Search for the cell housing the specified text and yield its [X, Y] center coordinate. 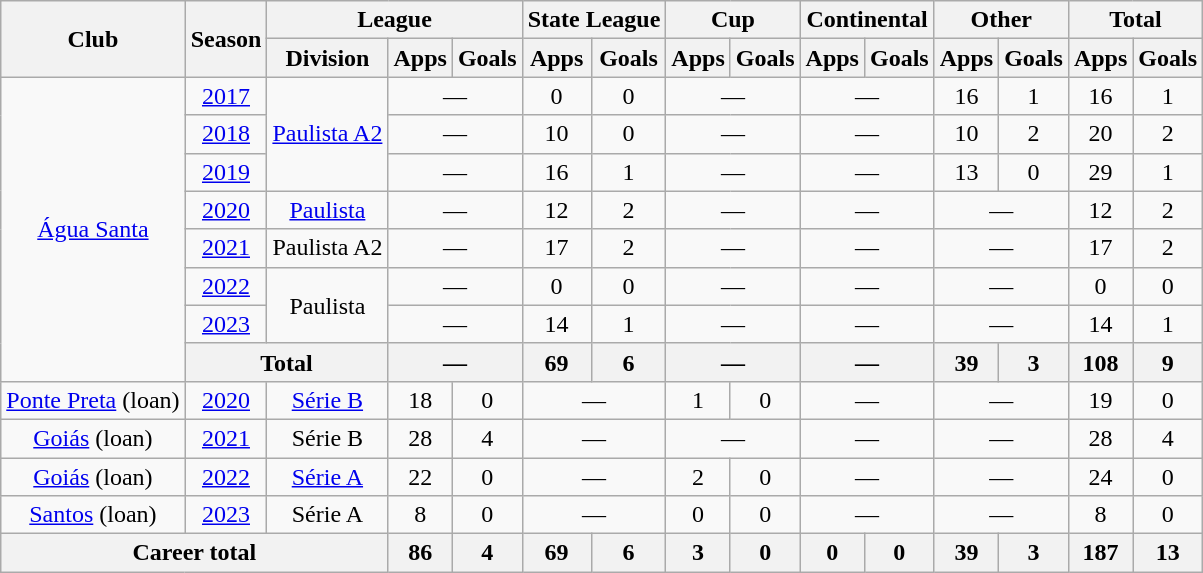
9 [1168, 362]
Ponte Preta (loan) [93, 400]
Career total [194, 553]
2017 [226, 96]
Other [1001, 20]
2018 [226, 134]
Água Santa [93, 229]
Club [93, 39]
20 [1100, 134]
Continental [867, 20]
Santos (loan) [93, 515]
Cup [733, 20]
29 [1100, 172]
Division [328, 58]
State League [594, 20]
19 [1100, 400]
18 [420, 400]
22 [420, 477]
187 [1100, 553]
League [394, 20]
Season [226, 39]
108 [1100, 362]
24 [1100, 477]
86 [420, 553]
2019 [226, 172]
